Return the [X, Y] coordinate for the center point of the cell that contains the specified text.  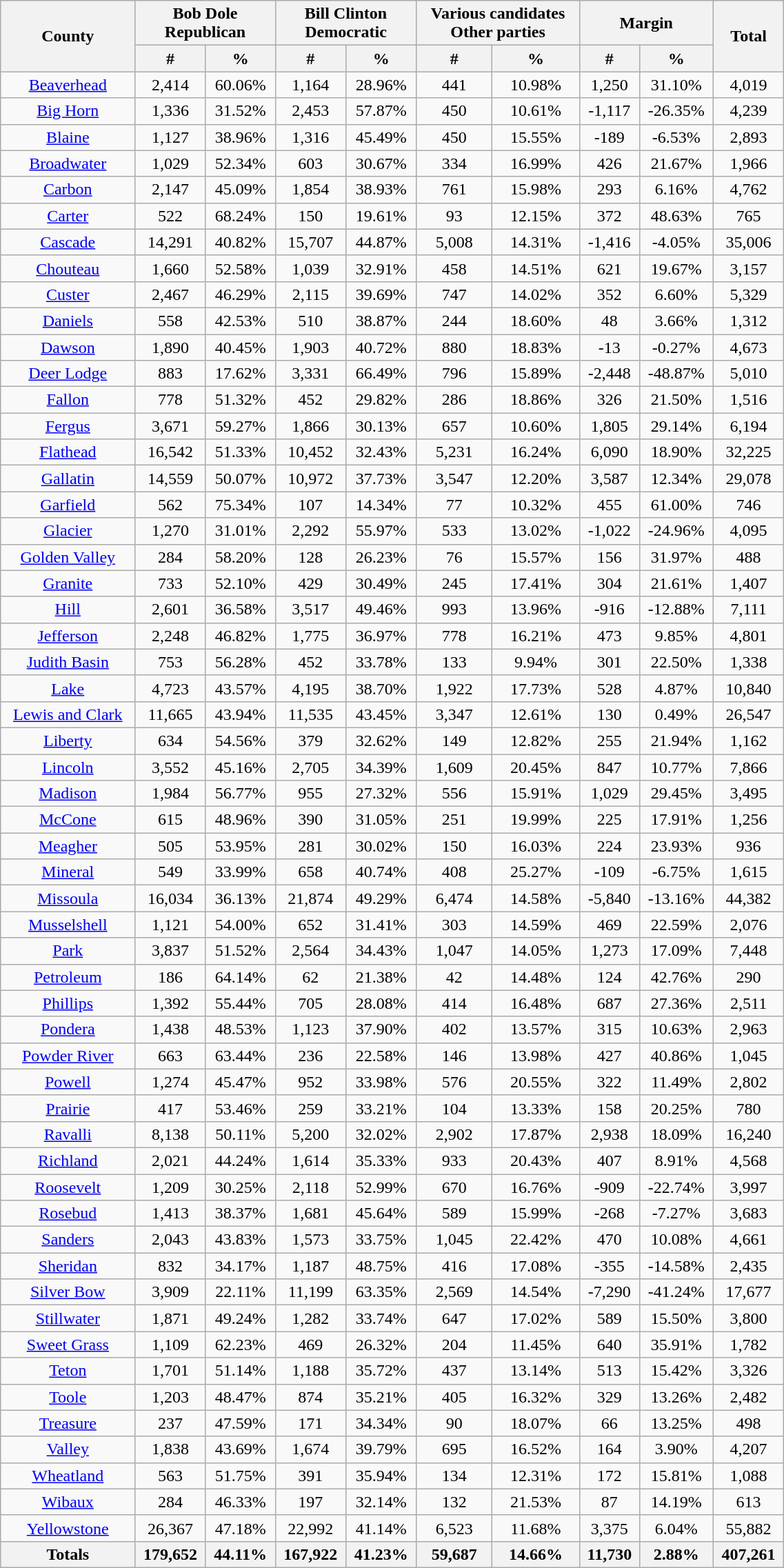
45.49% [381, 137]
21.38% [381, 977]
18.07% [536, 1423]
12.20% [536, 479]
40.86% [676, 1056]
Valley [68, 1449]
48.53% [240, 1029]
Lake [68, 688]
427 [610, 1056]
429 [310, 583]
1,088 [749, 1476]
Park [68, 951]
107 [310, 505]
13.98% [536, 1056]
695 [454, 1449]
Totals [68, 1554]
57.87% [381, 111]
11,665 [170, 714]
7,111 [749, 610]
Bob DoleRepublican [205, 23]
55,882 [749, 1528]
1,838 [170, 1449]
42.53% [240, 321]
26.23% [381, 557]
237 [170, 1423]
35.91% [676, 1345]
104 [454, 1108]
1,681 [310, 1214]
31.10% [676, 85]
391 [310, 1476]
329 [610, 1397]
4,207 [749, 1449]
31.97% [676, 557]
Yellowstone [68, 1528]
39.79% [381, 1449]
40.72% [381, 347]
2,902 [454, 1134]
132 [454, 1502]
20.45% [536, 767]
32.14% [381, 1502]
36.97% [381, 636]
Various candidatesOther parties [498, 23]
61.00% [676, 505]
16.24% [536, 452]
1,127 [170, 137]
9.85% [676, 636]
197 [310, 1502]
4,195 [310, 688]
Chouteau [68, 268]
30.67% [381, 163]
6.16% [676, 190]
603 [310, 163]
19.99% [536, 820]
26,367 [170, 1528]
5,010 [749, 374]
470 [610, 1240]
22.42% [536, 1240]
Fallon [68, 400]
640 [610, 1345]
63.35% [381, 1292]
2,115 [310, 294]
6,523 [454, 1528]
17.08% [536, 1266]
-909 [610, 1187]
17.62% [240, 374]
Daniels [68, 321]
14.05% [536, 951]
290 [749, 977]
40.82% [240, 242]
34.34% [381, 1423]
Beaverhead [68, 85]
8.91% [676, 1160]
Carbon [68, 190]
952 [310, 1082]
10.32% [536, 505]
149 [454, 741]
11.45% [536, 1345]
657 [454, 426]
32,225 [749, 452]
56.77% [240, 794]
2,021 [170, 1160]
18.86% [536, 400]
35.72% [381, 1371]
6.04% [676, 1528]
-7.27% [676, 1214]
29.14% [676, 426]
66 [610, 1423]
3,326 [749, 1371]
-109 [610, 872]
12.15% [536, 216]
90 [454, 1423]
-0.27% [676, 347]
225 [610, 820]
62.23% [240, 1345]
Ravalli [68, 1134]
9.94% [536, 662]
407 [610, 1160]
1,250 [610, 85]
417 [170, 1108]
4,723 [170, 688]
31.52% [240, 111]
4,239 [749, 111]
2,564 [310, 951]
-189 [610, 137]
186 [170, 977]
17,677 [749, 1292]
21.50% [676, 400]
-4.05% [676, 242]
-916 [610, 610]
46.29% [240, 294]
1,903 [310, 347]
14.54% [536, 1292]
408 [454, 872]
1,282 [310, 1318]
20.43% [536, 1160]
244 [454, 321]
167,922 [310, 1554]
43.57% [240, 688]
10.60% [536, 426]
2,467 [170, 294]
-2,448 [610, 374]
7,866 [749, 767]
Richland [68, 1160]
1,162 [749, 741]
558 [170, 321]
51.33% [240, 452]
4,762 [749, 190]
18.09% [676, 1134]
259 [310, 1108]
59.27% [240, 426]
1,123 [310, 1029]
5,231 [454, 452]
-5,840 [610, 898]
3,800 [749, 1318]
286 [454, 400]
59,687 [454, 1554]
23.93% [676, 846]
37.90% [381, 1029]
2,043 [170, 1240]
51.75% [240, 1476]
933 [454, 1160]
Petroleum [68, 977]
Sweet Grass [68, 1345]
880 [454, 347]
Cascade [68, 242]
733 [170, 583]
38.93% [381, 190]
Liberty [68, 741]
93 [454, 216]
Teton [68, 1371]
164 [610, 1449]
437 [454, 1371]
1,516 [749, 400]
874 [310, 1397]
528 [610, 688]
390 [310, 820]
Deer Lodge [68, 374]
15.98% [536, 190]
43.94% [240, 714]
27.32% [381, 794]
Fergus [68, 426]
1,966 [749, 163]
Missoula [68, 898]
15.55% [536, 137]
1,922 [454, 688]
670 [454, 1187]
301 [610, 662]
56.28% [240, 662]
6.60% [676, 294]
14.31% [536, 242]
64.14% [240, 977]
Meagher [68, 846]
Musselshell [68, 925]
-41.24% [676, 1292]
1,609 [454, 767]
County [68, 36]
Lewis and Clark [68, 714]
11,730 [610, 1554]
-22.74% [676, 1187]
780 [749, 1108]
405 [454, 1397]
29,078 [749, 479]
2,435 [749, 1266]
687 [610, 1003]
Bill ClintonDemocratic [346, 23]
562 [170, 505]
34.43% [381, 951]
33.98% [381, 1082]
765 [749, 216]
2,118 [310, 1187]
2,569 [454, 1292]
1,274 [170, 1082]
38.37% [240, 1214]
14,559 [170, 479]
15.57% [536, 557]
613 [749, 1502]
847 [610, 767]
33.75% [381, 1240]
46.33% [240, 1502]
68.24% [240, 216]
22,992 [310, 1528]
49.29% [381, 898]
40.74% [381, 872]
Flathead [68, 452]
5,329 [749, 294]
1,312 [749, 321]
16,034 [170, 898]
43.69% [240, 1449]
2,292 [310, 531]
Total [749, 36]
26,547 [749, 714]
993 [454, 610]
255 [610, 741]
26.32% [381, 1345]
753 [170, 662]
Pondera [68, 1029]
36.13% [240, 898]
Phillips [68, 1003]
32.02% [381, 1134]
20.25% [676, 1108]
2,705 [310, 767]
171 [310, 1423]
156 [610, 557]
1,984 [170, 794]
13.02% [536, 531]
236 [310, 1056]
Gallatin [68, 479]
14.66% [536, 1554]
1,338 [749, 662]
45.47% [240, 1082]
3,683 [749, 1214]
533 [454, 531]
22.58% [381, 1056]
16.32% [536, 1397]
251 [454, 820]
47.59% [240, 1423]
38.96% [240, 137]
22.50% [676, 662]
-1,416 [610, 242]
66.49% [381, 374]
3,671 [170, 426]
48 [610, 321]
25.27% [536, 872]
55.44% [240, 1003]
326 [610, 400]
22.59% [676, 925]
-48.87% [676, 374]
48.75% [381, 1266]
54.56% [240, 741]
1,047 [454, 951]
17.73% [536, 688]
-6.75% [676, 872]
19.67% [676, 268]
16.76% [536, 1187]
76 [454, 557]
-1,022 [610, 531]
49.24% [240, 1318]
1,316 [310, 137]
4,568 [749, 1160]
2,601 [170, 610]
3,909 [170, 1292]
2,076 [749, 925]
14.59% [536, 925]
Golden Valley [68, 557]
647 [454, 1318]
29.82% [381, 400]
31.05% [381, 820]
3,495 [749, 794]
Judith Basin [68, 662]
34.39% [381, 767]
13.14% [536, 1371]
47.18% [240, 1528]
51.32% [240, 400]
16.21% [536, 636]
35.21% [381, 1397]
Lincoln [68, 767]
522 [170, 216]
21.61% [676, 583]
128 [310, 557]
15.50% [676, 1318]
17.41% [536, 583]
4,673 [749, 347]
832 [170, 1266]
455 [610, 505]
4,661 [749, 1240]
Rosebud [68, 1214]
883 [170, 374]
3.90% [676, 1449]
30.13% [381, 426]
35.94% [381, 1476]
379 [310, 741]
3,347 [454, 714]
16.48% [536, 1003]
Hill [68, 610]
1,336 [170, 111]
133 [454, 662]
3,157 [749, 268]
315 [610, 1029]
Wheatland [68, 1476]
746 [749, 505]
33.78% [381, 662]
158 [610, 1108]
15,707 [310, 242]
510 [310, 321]
42 [454, 977]
172 [610, 1476]
955 [310, 794]
556 [454, 794]
2,453 [310, 111]
1,209 [170, 1187]
3.66% [676, 321]
224 [610, 846]
576 [454, 1082]
Dawson [68, 347]
2,414 [170, 85]
Wibaux [68, 1502]
Glacier [68, 531]
Blaine [68, 137]
1,392 [170, 1003]
44.24% [240, 1160]
41.23% [381, 1554]
1,871 [170, 1318]
6,090 [610, 452]
1,188 [310, 1371]
60.06% [240, 85]
Powell [68, 1082]
41.14% [381, 1528]
402 [454, 1029]
-355 [610, 1266]
124 [610, 977]
441 [454, 85]
14.58% [536, 898]
3,997 [749, 1187]
Granite [68, 583]
Silver Bow [68, 1292]
498 [749, 1423]
Sheridan [68, 1266]
563 [170, 1476]
19.61% [381, 216]
-14.58% [676, 1266]
34.17% [240, 1266]
761 [454, 190]
352 [610, 294]
-24.96% [676, 531]
62 [310, 977]
46.82% [240, 636]
458 [454, 268]
2,482 [749, 1397]
Carter [68, 216]
12.34% [676, 479]
13.57% [536, 1029]
1,854 [310, 190]
796 [454, 374]
10,840 [749, 688]
43.45% [381, 714]
11,535 [310, 714]
204 [454, 1345]
3,552 [170, 767]
10.77% [676, 767]
10,452 [310, 452]
18.60% [536, 321]
2,963 [749, 1029]
130 [610, 714]
10.08% [676, 1240]
50.11% [240, 1134]
2,893 [749, 137]
45.64% [381, 1214]
14.48% [536, 977]
11.68% [536, 1528]
17.87% [536, 1134]
747 [454, 294]
3,587 [610, 479]
1,187 [310, 1266]
15.89% [536, 374]
29.45% [676, 794]
134 [454, 1476]
4,019 [749, 85]
-6.53% [676, 137]
13.26% [676, 1397]
87 [610, 1502]
30.25% [240, 1187]
2.88% [676, 1554]
38.70% [381, 688]
-26.35% [676, 111]
6,474 [454, 898]
-7,290 [610, 1292]
Toole [68, 1397]
16.03% [536, 846]
43.83% [240, 1240]
52.34% [240, 163]
-1,117 [610, 111]
Treasure [68, 1423]
77 [454, 505]
17.09% [676, 951]
Margin [646, 23]
1,256 [749, 820]
621 [610, 268]
28.96% [381, 85]
30.02% [381, 846]
14.19% [676, 1502]
652 [310, 925]
1,438 [170, 1029]
2,147 [170, 190]
15.81% [676, 1476]
52.10% [240, 583]
15.99% [536, 1214]
14.02% [536, 294]
18.90% [676, 452]
1,121 [170, 925]
40.45% [240, 347]
21.67% [676, 163]
1,674 [310, 1449]
663 [170, 1056]
488 [749, 557]
75.34% [240, 505]
10.63% [676, 1029]
2,938 [610, 1134]
13.25% [676, 1423]
12.31% [536, 1476]
1,782 [749, 1345]
45.09% [240, 190]
416 [454, 1266]
55.97% [381, 531]
281 [310, 846]
2,248 [170, 636]
549 [170, 872]
28.08% [381, 1003]
Roosevelt [68, 1187]
21,874 [310, 898]
3,547 [454, 479]
3,331 [310, 374]
322 [610, 1082]
8,138 [170, 1134]
48.63% [676, 216]
1,273 [610, 951]
36.58% [240, 610]
44.87% [381, 242]
Mineral [68, 872]
10.98% [536, 85]
4.87% [676, 688]
12.61% [536, 714]
1,614 [310, 1160]
42.76% [676, 977]
334 [454, 163]
4,801 [749, 636]
32.62% [381, 741]
39.69% [381, 294]
31.41% [381, 925]
54.00% [240, 925]
1,866 [310, 426]
27.36% [676, 1003]
16,240 [749, 1134]
1,805 [610, 426]
-13 [610, 347]
2,511 [749, 1003]
936 [749, 846]
372 [610, 216]
17.02% [536, 1318]
304 [610, 583]
Big Horn [68, 111]
1,890 [170, 347]
33.21% [381, 1108]
14.34% [381, 505]
634 [170, 741]
615 [170, 820]
53.46% [240, 1108]
293 [610, 190]
-268 [610, 1214]
0.49% [676, 714]
20.55% [536, 1082]
3,837 [170, 951]
32.43% [381, 452]
1,615 [749, 872]
-13.16% [676, 898]
303 [454, 925]
Stillwater [68, 1318]
48.96% [240, 820]
33.99% [240, 872]
Madison [68, 794]
14,291 [170, 242]
Garfield [68, 505]
11.49% [676, 1082]
414 [454, 1003]
Powder River [68, 1056]
1,407 [749, 583]
1,413 [170, 1214]
6,194 [749, 426]
16.99% [536, 163]
18.83% [536, 347]
35.33% [381, 1160]
33.74% [381, 1318]
146 [454, 1056]
1,660 [170, 268]
16,542 [170, 452]
1,164 [310, 85]
1,573 [310, 1240]
21.53% [536, 1502]
31.01% [240, 531]
5,200 [310, 1134]
Sanders [68, 1240]
30.49% [381, 583]
1,203 [170, 1397]
22.11% [240, 1292]
473 [610, 636]
Custer [68, 294]
5,008 [454, 242]
51.52% [240, 951]
1,039 [310, 268]
45.16% [240, 767]
7,448 [749, 951]
15.91% [536, 794]
2,802 [749, 1082]
52.58% [240, 268]
3,375 [610, 1528]
658 [310, 872]
513 [610, 1371]
1,270 [170, 531]
Jefferson [68, 636]
53.95% [240, 846]
50.07% [240, 479]
Broadwater [68, 163]
51.14% [240, 1371]
15.42% [676, 1371]
63.44% [240, 1056]
58.20% [240, 557]
11,199 [310, 1292]
Prairie [68, 1108]
48.47% [240, 1397]
21.94% [676, 741]
1,701 [170, 1371]
16.52% [536, 1449]
32.91% [381, 268]
705 [310, 1003]
14.51% [536, 268]
44,382 [749, 898]
1,109 [170, 1345]
-12.88% [676, 610]
3,517 [310, 610]
426 [610, 163]
10.61% [536, 111]
245 [454, 583]
13.33% [536, 1108]
52.99% [381, 1187]
4,095 [749, 531]
35,006 [749, 242]
407,261 [749, 1554]
44.11% [240, 1554]
12.82% [536, 741]
17.91% [676, 820]
10,972 [310, 479]
McCone [68, 820]
1,775 [310, 636]
179,652 [170, 1554]
13.96% [536, 610]
37.73% [381, 479]
49.46% [381, 610]
38.87% [381, 321]
505 [170, 846]
